Detect which cell encompasses the target text, then output its [X, Y] center coordinate. 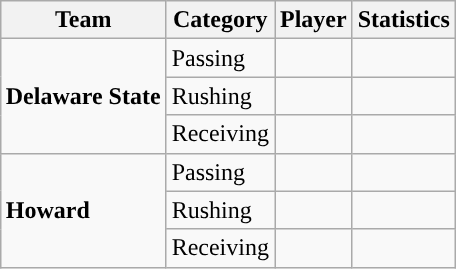
Team [83, 20]
Player [313, 20]
Category [220, 20]
Statistics [404, 20]
Delaware State [83, 96]
Howard [83, 210]
